Provide the [x, y] coordinate of the cell's center where the given text is located.  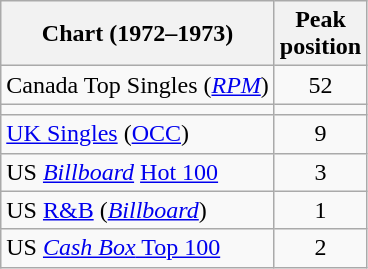
52 [320, 85]
3 [320, 172]
9 [320, 134]
Chart (1972–1973) [138, 34]
US Billboard Hot 100 [138, 172]
Peakposition [320, 34]
1 [320, 210]
UK Singles (OCC) [138, 134]
US Cash Box Top 100 [138, 248]
Canada Top Singles (RPM) [138, 85]
2 [320, 248]
US R&B (Billboard) [138, 210]
